Search for the cell housing the specified text and yield its (x, y) center coordinate. 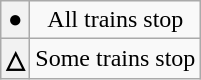
● (16, 20)
△ (16, 59)
All trains stop (116, 20)
Some trains stop (116, 59)
